Identify which cell holds the provided text, then report its (x, y) central coordinate. 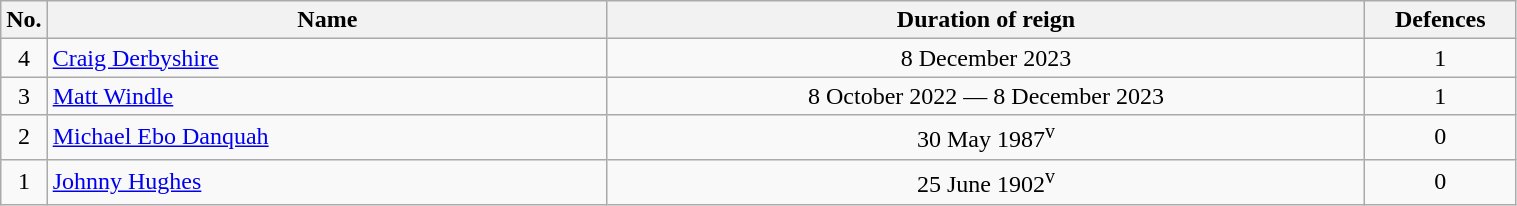
Defences (1441, 20)
Matt Windle (327, 96)
4 (24, 58)
Craig Derbyshire (327, 58)
2 (24, 138)
8 October 2022 — 8 December 2023 (986, 96)
25 June 1902v (986, 182)
Michael Ebo Danquah (327, 138)
Duration of reign (986, 20)
8 December 2023 (986, 58)
Johnny Hughes (327, 182)
No. (24, 20)
Name (327, 20)
30 May 1987v (986, 138)
3 (24, 96)
